Find where the given text appears and provide that cell's center as [x, y] coordinate. 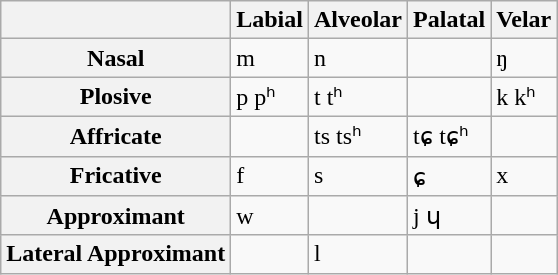
f [270, 176]
Palatal [450, 20]
p pʰ [270, 97]
Velar [524, 20]
k kʰ [524, 97]
tɕ tɕʰ [450, 136]
Labial [270, 20]
Alveolar [358, 20]
j ɥ [450, 216]
s [358, 176]
t tʰ [358, 97]
Affricate [116, 136]
x [524, 176]
ŋ [524, 58]
m [270, 58]
Approximant [116, 216]
ɕ [450, 176]
Nasal [116, 58]
w [270, 216]
l [358, 254]
Fricative [116, 176]
n [358, 58]
Lateral Approximant [116, 254]
ts tsʰ [358, 136]
Plosive [116, 97]
